Return the [x, y] coordinate for the center point of the cell that contains the specified text.  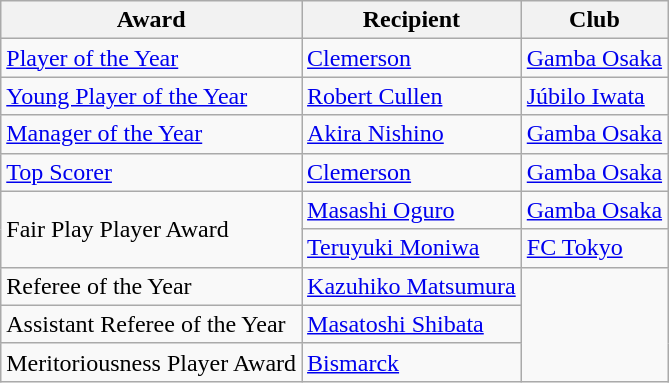
Recipient [412, 20]
Bismarck [412, 362]
Meritoriousness Player Award [152, 362]
Masashi Oguro [412, 210]
Assistant Referee of the Year [152, 324]
Masatoshi Shibata [412, 324]
Teruyuki Moniwa [412, 248]
Manager of the Year [152, 134]
FC Tokyo [594, 248]
Kazuhiko Matsumura [412, 286]
Fair Play Player Award [152, 229]
Award [152, 20]
Player of the Year [152, 58]
Júbilo Iwata [594, 96]
Akira Nishino [412, 134]
Robert Cullen [412, 96]
Referee of the Year [152, 286]
Club [594, 20]
Young Player of the Year [152, 96]
Top Scorer [152, 172]
